Find where the given text appears and provide that cell's center as [X, Y] coordinate. 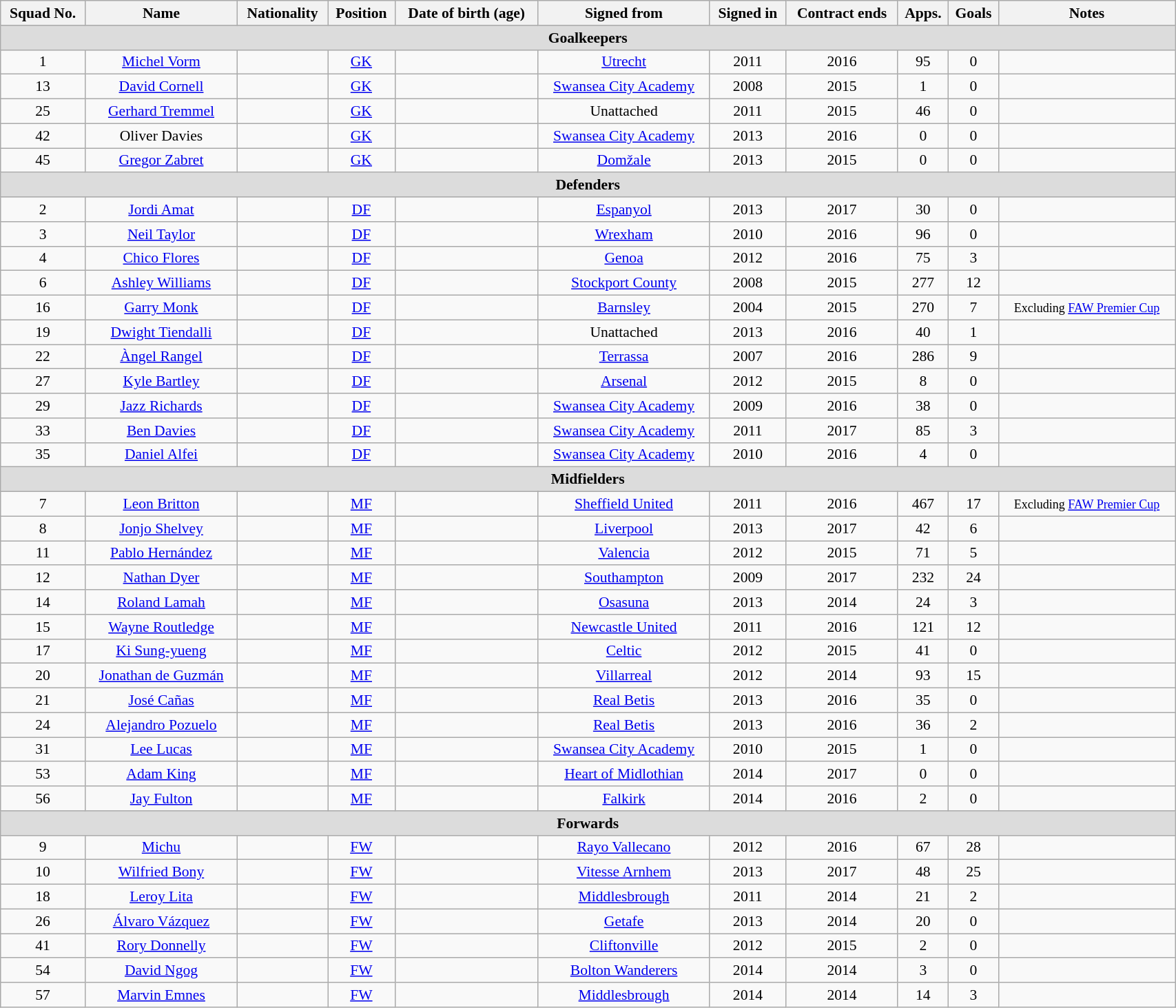
Rayo Vallecano [624, 847]
2004 [748, 308]
Jazz Richards [161, 406]
Position [362, 13]
2007 [748, 357]
16 [43, 308]
Kyle Bartley [161, 382]
Date of birth (age) [466, 13]
Nationality [282, 13]
71 [923, 553]
45 [43, 161]
José Cañas [161, 701]
36 [923, 725]
Roland Lamah [161, 602]
Alejandro Pozuelo [161, 725]
Vitesse Arnhem [624, 872]
Michu [161, 847]
46 [923, 112]
Terrassa [624, 357]
Villarreal [624, 676]
Oliver Davies [161, 136]
31 [43, 750]
Celtic [624, 651]
Signed in [748, 13]
Genoa [624, 258]
286 [923, 357]
13 [43, 87]
Wayne Routledge [161, 627]
Signed from [624, 13]
29 [43, 406]
Pablo Hernández [161, 553]
93 [923, 676]
Sheffield United [624, 504]
Gregor Zabret [161, 161]
18 [43, 897]
75 [923, 258]
Valencia [624, 553]
85 [923, 431]
Contract ends [842, 13]
277 [923, 283]
Squad No. [43, 13]
Cliftonville [624, 946]
Southampton [624, 578]
Marvin Emnes [161, 995]
40 [923, 332]
Jonjo Shelvey [161, 528]
57 [43, 995]
Espanyol [624, 209]
Liverpool [624, 528]
56 [43, 799]
54 [43, 971]
30 [923, 209]
Stockport County [624, 283]
Jordi Amat [161, 209]
27 [43, 382]
Barnsley [624, 308]
96 [923, 234]
48 [923, 872]
Forwards [588, 823]
Rory Donnelly [161, 946]
Goalkeepers [588, 38]
Leroy Lita [161, 897]
Leon Britton [161, 504]
Lee Lucas [161, 750]
232 [923, 578]
Garry Monk [161, 308]
467 [923, 504]
Gerhard Tremmel [161, 112]
19 [43, 332]
Bolton Wanderers [624, 971]
53 [43, 774]
Chico Flores [161, 258]
Àngel Rangel [161, 357]
Apps. [923, 13]
Newcastle United [624, 627]
David Ngog [161, 971]
22 [43, 357]
Name [161, 13]
270 [923, 308]
Neil Taylor [161, 234]
10 [43, 872]
Arsenal [624, 382]
Heart of Midlothian [624, 774]
11 [43, 553]
Falkirk [624, 799]
Nathan Dyer [161, 578]
Álvaro Vázquez [161, 921]
33 [43, 431]
95 [923, 62]
Jonathan de Guzmán [161, 676]
Dwight Tiendalli [161, 332]
Ki Sung-yueng [161, 651]
Ashley Williams [161, 283]
Notes [1086, 13]
67 [923, 847]
Osasuna [624, 602]
Defenders [588, 185]
28 [974, 847]
Daniel Alfei [161, 455]
Wilfried Bony [161, 872]
Ben Davies [161, 431]
Michel Vorm [161, 62]
121 [923, 627]
Midfielders [588, 480]
Jay Fulton [161, 799]
Getafe [624, 921]
Domžale [624, 161]
26 [43, 921]
5 [974, 553]
Utrecht [624, 62]
Wrexham [624, 234]
38 [923, 406]
David Cornell [161, 87]
Goals [974, 13]
Adam King [161, 774]
